Locate the cell with the specified text and output its (X, Y) center coordinate. 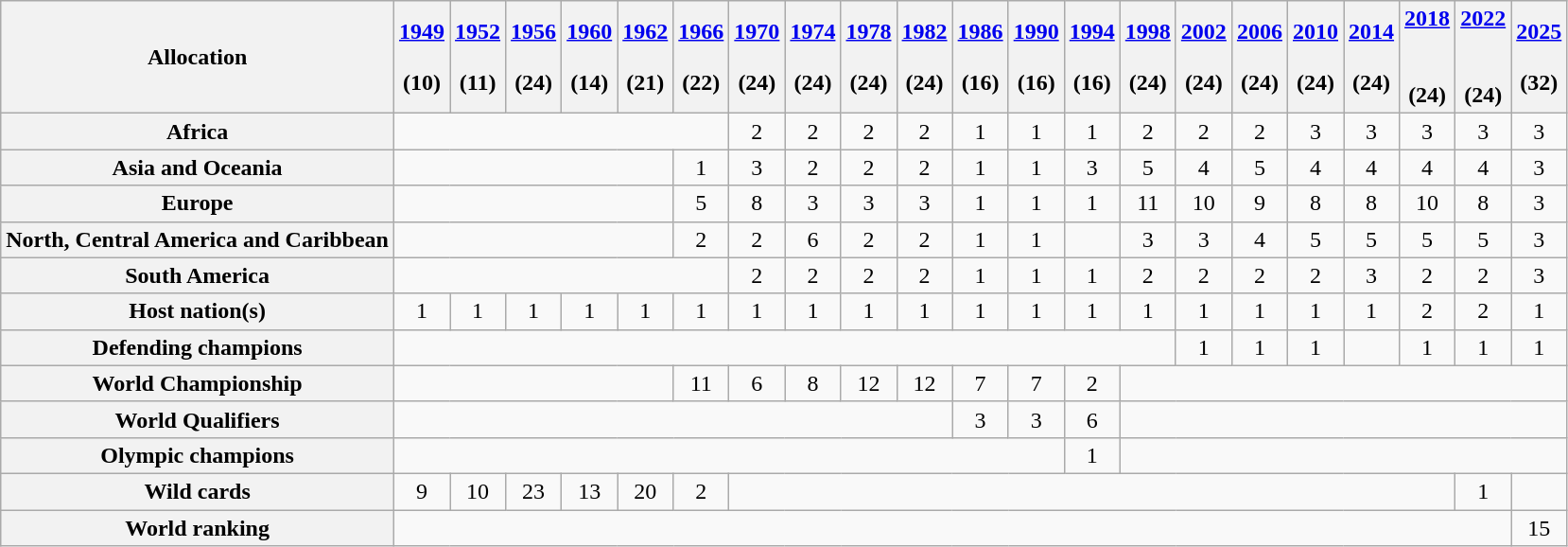
Europe (198, 203)
1990(16) (1037, 57)
23 (533, 491)
2002(24) (1203, 57)
20 (645, 491)
2010(24) (1315, 57)
15 (1540, 527)
1970(24) (757, 57)
1998(24) (1148, 57)
1978(24) (868, 57)
Olympic champions (198, 455)
World Championship (198, 383)
Allocation (198, 57)
1949(10) (422, 57)
South America (198, 275)
Wild cards (198, 491)
13 (590, 491)
1966(22) (702, 57)
Host nation(s) (198, 311)
World ranking (198, 527)
Defending champions (198, 347)
2025(32) (1540, 57)
1986(16) (980, 57)
Africa (198, 132)
1960(14) (590, 57)
2006(24) (1260, 57)
1952(11) (479, 57)
2022(24) (1483, 57)
2018(24) (1428, 57)
2014(24) (1371, 57)
1974(24) (813, 57)
1956(24) (533, 57)
1994(16) (1091, 57)
North, Central America and Caribbean (198, 239)
Asia and Oceania (198, 168)
World Qualifiers (198, 419)
1982(24) (925, 57)
1962(21) (645, 57)
